Return the [X, Y] coordinate for the center point of the cell that contains the specified text.  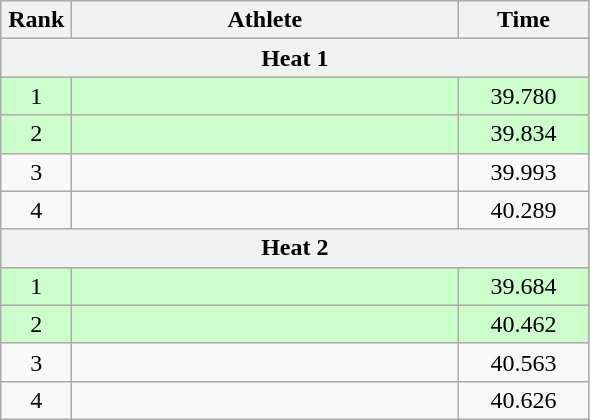
40.563 [524, 362]
Heat 1 [295, 58]
40.289 [524, 210]
Time [524, 20]
Heat 2 [295, 248]
39.780 [524, 96]
39.993 [524, 172]
39.834 [524, 134]
40.462 [524, 324]
40.626 [524, 400]
Athlete [265, 20]
39.684 [524, 286]
Rank [36, 20]
